Return the [x, y] coordinate for the center point of the cell that contains the specified text.  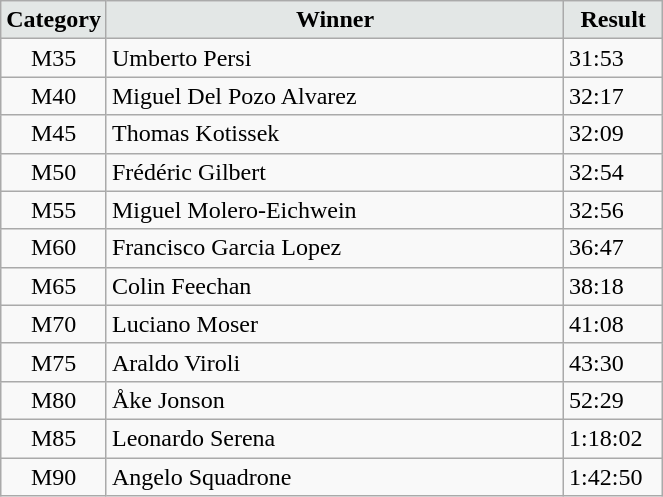
Frédéric Gilbert [334, 172]
Miguel Del Pozo Alvarez [334, 96]
Umberto Persi [334, 58]
Leonardo Serena [334, 438]
M85 [54, 438]
M60 [54, 248]
Åke Jonson [334, 400]
41:08 [614, 324]
31:53 [614, 58]
Araldo Viroli [334, 362]
1:18:02 [614, 438]
M50 [54, 172]
Category [54, 20]
M75 [54, 362]
M90 [54, 477]
43:30 [614, 362]
Winner [334, 20]
32:54 [614, 172]
Result [614, 20]
1:42:50 [614, 477]
32:09 [614, 134]
Angelo Squadrone [334, 477]
Thomas Kotissek [334, 134]
M40 [54, 96]
52:29 [614, 400]
M35 [54, 58]
M70 [54, 324]
36:47 [614, 248]
M45 [54, 134]
Miguel Molero-Eichwein [334, 210]
32:17 [614, 96]
Colin Feechan [334, 286]
Francisco Garcia Lopez [334, 248]
38:18 [614, 286]
Luciano Moser [334, 324]
M55 [54, 210]
32:56 [614, 210]
M80 [54, 400]
M65 [54, 286]
